Scan for the cell matching the given text and deliver its [x, y] coordinate at center. 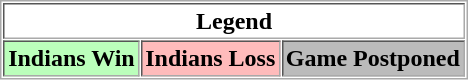
Indians Loss [210, 58]
Game Postponed [372, 58]
Indians Win [72, 58]
Legend [234, 21]
